Capture the cell that displays the provided text and extract its [X, Y] central coordinate. 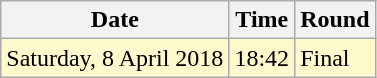
Final [335, 58]
Time [262, 20]
18:42 [262, 58]
Saturday, 8 April 2018 [115, 58]
Round [335, 20]
Date [115, 20]
